Identify which cell holds the provided text, then report its (x, y) central coordinate. 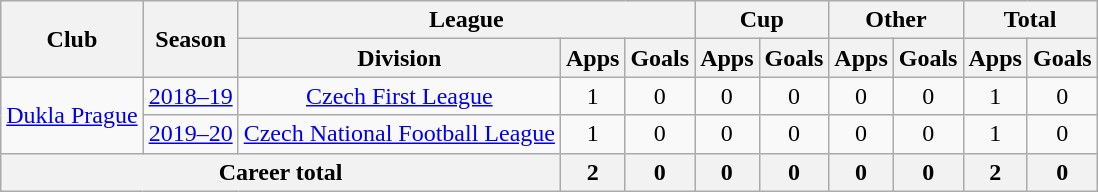
Division (399, 58)
Career total (281, 172)
Total (1030, 20)
Czech National Football League (399, 134)
Czech First League (399, 96)
Season (190, 39)
Dukla Prague (72, 115)
League (466, 20)
Cup (762, 20)
2019–20 (190, 134)
2018–19 (190, 96)
Club (72, 39)
Other (896, 20)
